Extract the (X, Y) coordinate from the center of the cell holding the provided text.  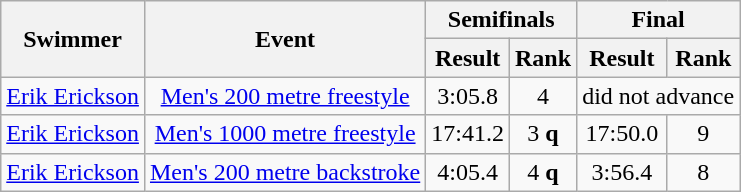
4 (544, 96)
8 (704, 172)
Semifinals (502, 20)
9 (704, 134)
17:50.0 (622, 134)
Men's 200 metre freestyle (284, 96)
Final (658, 20)
did not advance (658, 96)
4:05.4 (468, 172)
3 q (544, 134)
3:56.4 (622, 172)
17:41.2 (468, 134)
Men's 1000 metre freestyle (284, 134)
4 q (544, 172)
Swimmer (73, 39)
Event (284, 39)
Men's 200 metre backstroke (284, 172)
3:05.8 (468, 96)
